Output the [x, y] coordinate of the center of the cell containing the given text.  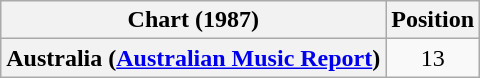
13 [433, 58]
Chart (1987) [194, 20]
Australia (Australian Music Report) [194, 58]
Position [433, 20]
